Locate the cell with the specified text and output its [x, y] center coordinate. 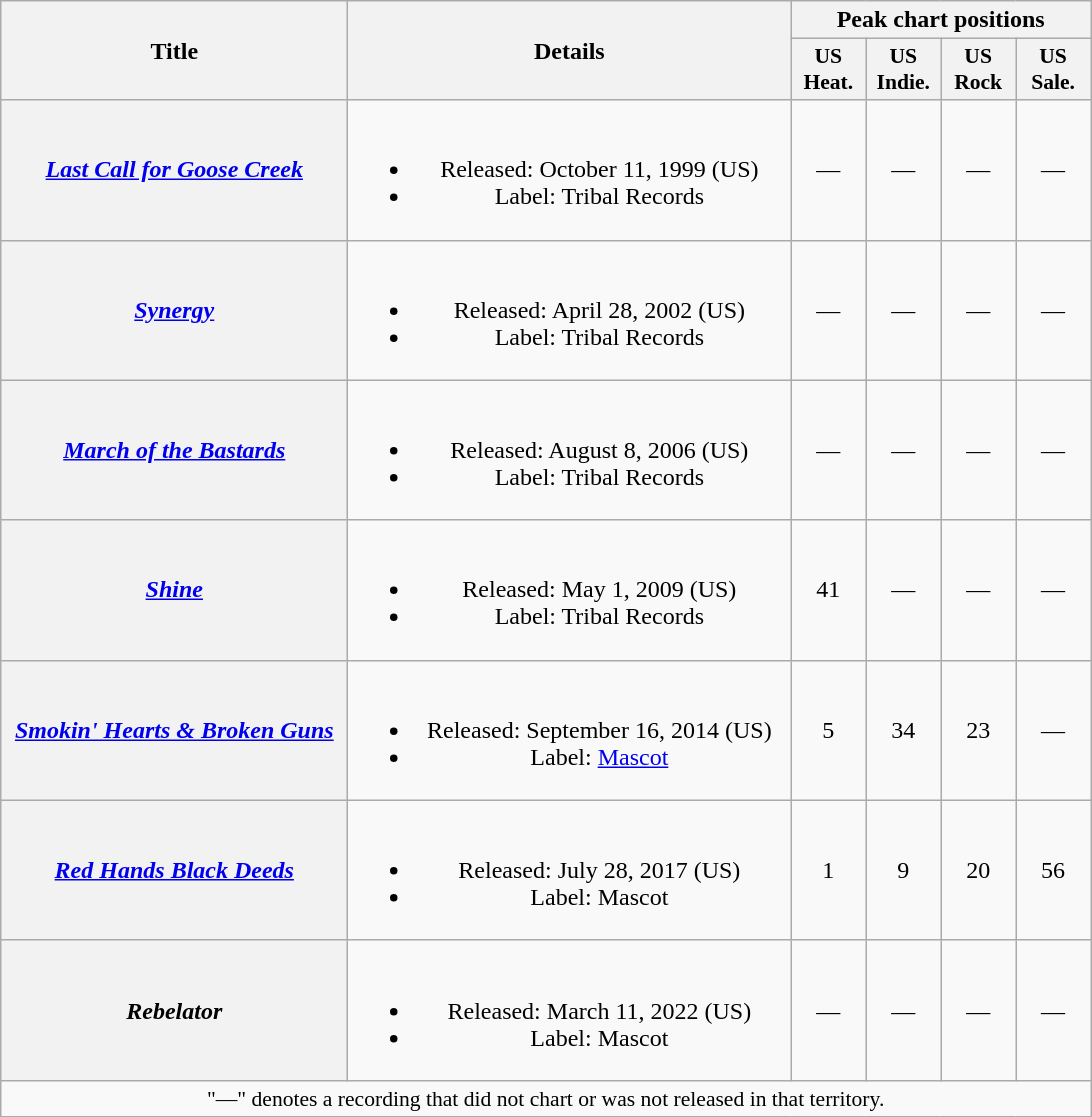
Smokin' Hearts & Broken Guns [174, 730]
Released: March 11, 2022 (US)Label: Mascot [570, 1010]
US Rock [978, 70]
US Sale. [1054, 70]
Title [174, 50]
Peak chart positions [941, 20]
56 [1054, 870]
US Heat. [828, 70]
March of the Bastards [174, 450]
Last Call for Goose Creek [174, 170]
41 [828, 590]
Synergy [174, 310]
5 [828, 730]
23 [978, 730]
"—" denotes a recording that did not chart or was not released in that territory. [546, 1098]
9 [904, 870]
US Indie. [904, 70]
1 [828, 870]
Released: July 28, 2017 (US)Label: Mascot [570, 870]
34 [904, 730]
Shine [174, 590]
20 [978, 870]
Released: May 1, 2009 (US)Label: Tribal Records [570, 590]
Rebelator [174, 1010]
Released: April 28, 2002 (US)Label: Tribal Records [570, 310]
Released: September 16, 2014 (US)Label: Mascot [570, 730]
Red Hands Black Deeds [174, 870]
Released: August 8, 2006 (US)Label: Tribal Records [570, 450]
Released: October 11, 1999 (US)Label: Tribal Records [570, 170]
Details [570, 50]
